Return (X, Y) of the center of cell containing provided text 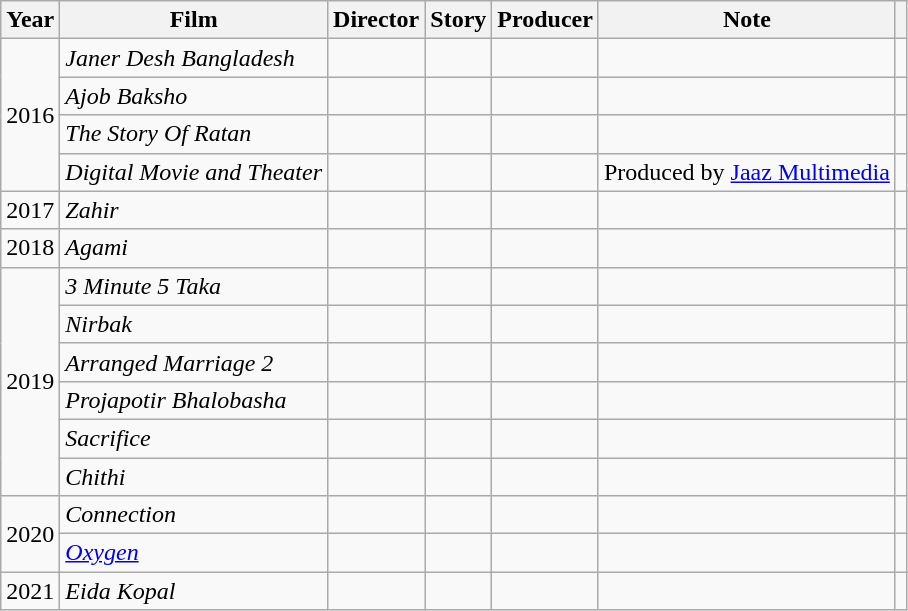
Year (30, 20)
Sacrifice (194, 438)
Produced by Jaaz Multimedia (746, 172)
Note (746, 20)
Arranged Marriage 2 (194, 362)
2019 (30, 381)
Ajob Baksho (194, 96)
Nirbak (194, 324)
2018 (30, 248)
Janer Desh Bangladesh (194, 58)
Story (458, 20)
Digital Movie and Theater (194, 172)
The Story Of Ratan (194, 134)
Agami (194, 248)
2021 (30, 591)
Oxygen (194, 553)
Film (194, 20)
Connection (194, 515)
Producer (546, 20)
2017 (30, 210)
2020 (30, 534)
Zahir (194, 210)
Eida Kopal (194, 591)
Chithi (194, 477)
3 Minute 5 Taka (194, 286)
2016 (30, 115)
Director (376, 20)
Projapotir Bhalobasha (194, 400)
